Capture the cell that displays the provided text and extract its [x, y] central coordinate. 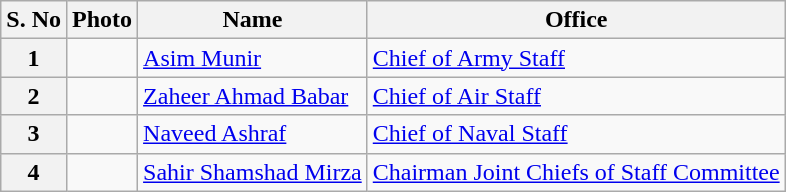
Photo [102, 20]
Asim Munir [253, 58]
4 [34, 172]
Name [253, 20]
1 [34, 58]
Chief of Naval Staff [576, 134]
S. No [34, 20]
Sahir Shamshad Mirza [253, 172]
Chief of Army Staff [576, 58]
Zaheer Ahmad Babar [253, 96]
Chairman Joint Chiefs of Staff Committee [576, 172]
Chief of Air Staff [576, 96]
Office [576, 20]
Naveed Ashraf [253, 134]
2 [34, 96]
3 [34, 134]
